Search for the cell housing the specified text and yield its (x, y) center coordinate. 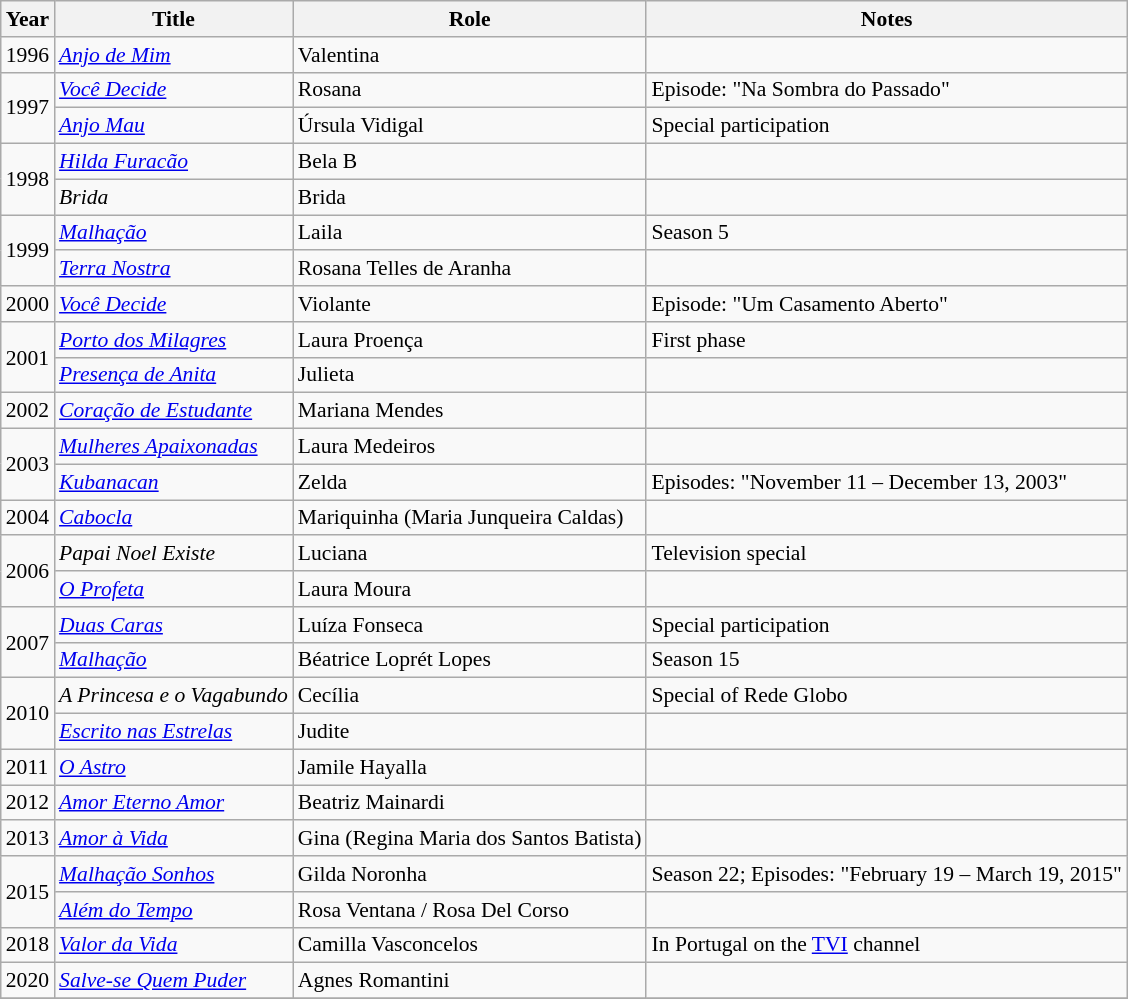
Zelda (470, 482)
In Portugal on the TVI channel (886, 945)
2012 (28, 803)
1996 (28, 55)
Beatriz Mainardi (470, 803)
Luciana (470, 554)
Laila (470, 233)
Season 5 (886, 233)
Amor Eterno Amor (174, 803)
2006 (28, 572)
Role (470, 19)
1999 (28, 250)
Cecília (470, 696)
2003 (28, 464)
Episode: "Na Sombra do Passado" (886, 90)
Year (28, 19)
Malhação Sonhos (174, 874)
Camilla Vasconcelos (470, 945)
Season 22; Episodes: "February 19 – March 19, 2015" (886, 874)
Mariquinha (Maria Junqueira Caldas) (470, 518)
Season 15 (886, 660)
2018 (28, 945)
Laura Medeiros (470, 447)
2013 (28, 839)
Rosana Telles de Aranha (470, 269)
Title (174, 19)
Porto dos Milagres (174, 340)
Salve-se Quem Puder (174, 981)
2015 (28, 892)
Special of Rede Globo (886, 696)
Laura Moura (470, 589)
Mariana Mendes (470, 411)
2000 (28, 304)
Violante (470, 304)
Luíza Fonseca (470, 625)
Úrsula Vidigal (470, 126)
Gina (Regina Maria dos Santos Batista) (470, 839)
Terra Nostra (174, 269)
Rosa Ventana / Rosa Del Corso (470, 910)
Rosana (470, 90)
2007 (28, 642)
Cabocla (174, 518)
Anjo de Mim (174, 55)
Judite (470, 732)
1997 (28, 108)
Papai Noel Existe (174, 554)
Laura Proença (470, 340)
Kubanacan (174, 482)
2001 (28, 358)
Jamile Hayalla (470, 767)
2002 (28, 411)
Hilda Furacão (174, 162)
1998 (28, 180)
2011 (28, 767)
Valentina (470, 55)
Amor à Vida (174, 839)
2010 (28, 714)
Agnes Romantini (470, 981)
Escrito nas Estrelas (174, 732)
2004 (28, 518)
Béatrice Loprét Lopes (470, 660)
Episode: "Um Casamento Aberto" (886, 304)
First phase (886, 340)
Valor da Vida (174, 945)
Presença de Anita (174, 375)
Bela B (470, 162)
O Astro (174, 767)
Além do Tempo (174, 910)
Mulheres Apaixonadas (174, 447)
Television special (886, 554)
Gilda Noronha (470, 874)
Julieta (470, 375)
A Princesa e o Vagabundo (174, 696)
Coração de Estudante (174, 411)
Notes (886, 19)
2020 (28, 981)
O Profeta (174, 589)
Duas Caras (174, 625)
Episodes: "November 11 – December 13, 2003" (886, 482)
Anjo Mau (174, 126)
